Output the [X, Y] coordinate of the center of the cell containing the given text.  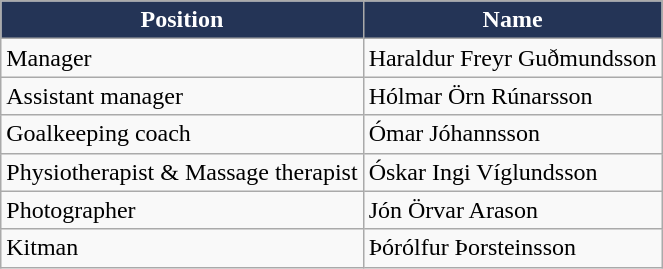
Photographer [182, 210]
Name [512, 20]
Ómar Jóhannsson [512, 134]
Manager [182, 58]
Hólmar Örn Rúnarsson [512, 96]
Physiotherapist & Massage therapist [182, 172]
Position [182, 20]
Jón Örvar Arason [512, 210]
Þórólfur Þorsteinsson [512, 248]
Óskar Ingi Víglundsson [512, 172]
Goalkeeping coach [182, 134]
Assistant manager [182, 96]
Kitman [182, 248]
Haraldur Freyr Guðmundsson [512, 58]
